Detect which cell encompasses the target text, then output its (X, Y) center coordinate. 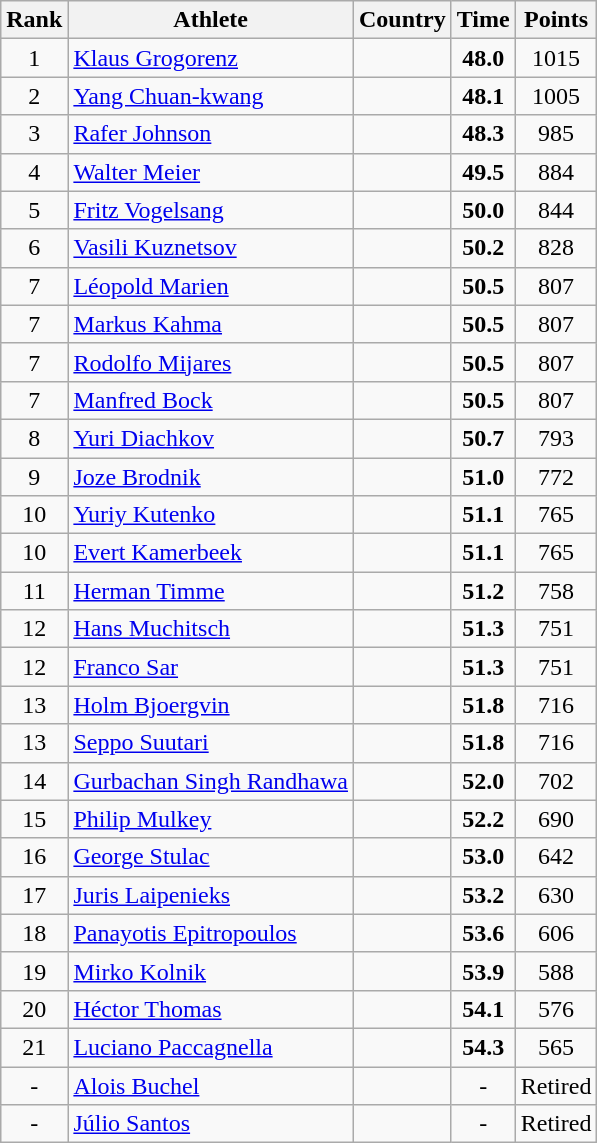
Athlete (211, 20)
Points (556, 20)
15 (34, 819)
Rafer Johnson (211, 134)
54.3 (483, 1047)
51.2 (483, 591)
793 (556, 438)
53.0 (483, 857)
576 (556, 1009)
Gurbachan Singh Randhawa (211, 781)
53.6 (483, 933)
16 (34, 857)
Rank (34, 20)
Léopold Marien (211, 286)
53.2 (483, 895)
985 (556, 134)
Alois Buchel (211, 1085)
690 (556, 819)
828 (556, 248)
Mirko Kolnik (211, 971)
Rodolfo Mijares (211, 362)
21 (34, 1047)
772 (556, 477)
Klaus Grogorenz (211, 58)
Franco Sar (211, 667)
19 (34, 971)
50.0 (483, 210)
Manfred Bock (211, 400)
Luciano Paccagnella (211, 1047)
14 (34, 781)
1015 (556, 58)
588 (556, 971)
48.3 (483, 134)
18 (34, 933)
52.0 (483, 781)
Fritz Vogelsang (211, 210)
Joze Brodnik (211, 477)
Time (483, 20)
53.9 (483, 971)
49.5 (483, 172)
6 (34, 248)
Herman Timme (211, 591)
884 (556, 172)
2 (34, 96)
48.1 (483, 96)
702 (556, 781)
Seppo Suutari (211, 743)
Markus Kahma (211, 324)
Héctor Thomas (211, 1009)
Hans Muchitsch (211, 629)
20 (34, 1009)
9 (34, 477)
George Stulac (211, 857)
52.2 (483, 819)
5 (34, 210)
Walter Meier (211, 172)
54.1 (483, 1009)
11 (34, 591)
Yang Chuan-kwang (211, 96)
Holm Bjoergvin (211, 705)
Yuri Diachkov (211, 438)
3 (34, 134)
606 (556, 933)
Vasili Kuznetsov (211, 248)
758 (556, 591)
Panayotis Epitropoulos (211, 933)
17 (34, 895)
565 (556, 1047)
Júlio Santos (211, 1124)
642 (556, 857)
50.7 (483, 438)
48.0 (483, 58)
1005 (556, 96)
Evert Kamerbeek (211, 553)
50.2 (483, 248)
Yuriy Kutenko (211, 515)
4 (34, 172)
Juris Laipenieks (211, 895)
51.0 (483, 477)
Philip Mulkey (211, 819)
8 (34, 438)
630 (556, 895)
1 (34, 58)
Country (403, 20)
844 (556, 210)
